From the cell containing the given text, extract its center point as [x, y] coordinate. 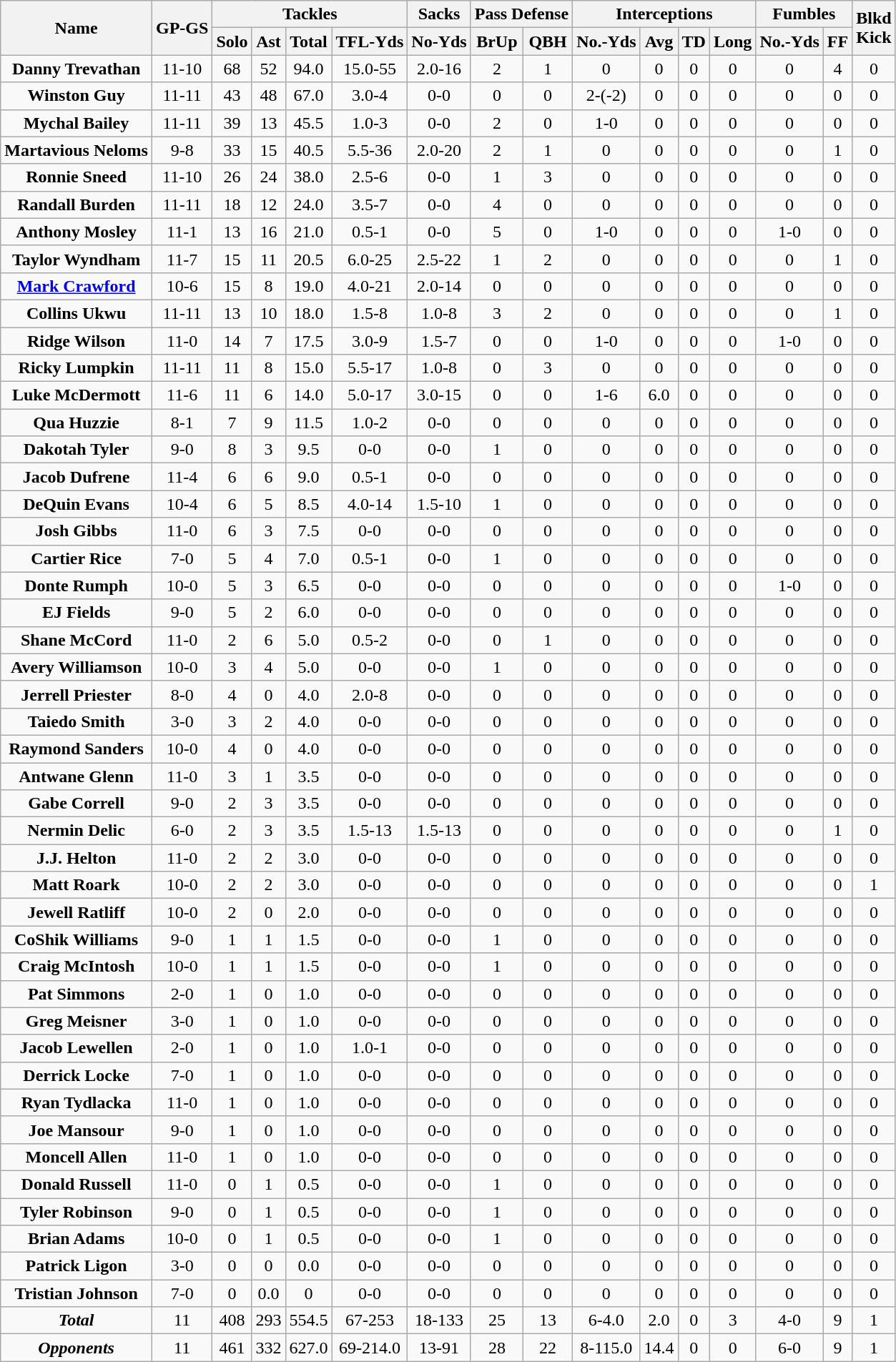
3.5-7 [370, 204]
Derrick Locke [77, 1075]
EJ Fields [77, 613]
CoShik Williams [77, 939]
Fumbles [804, 14]
67.0 [309, 96]
2-(-2) [606, 96]
Joe Mansour [77, 1130]
48 [269, 96]
7.5 [309, 531]
Martavious Neloms [77, 150]
5.5-36 [370, 150]
2.0-20 [439, 150]
21.0 [309, 232]
Gabe Correll [77, 804]
28 [496, 1348]
33 [232, 150]
DeQuin Evans [77, 504]
2.5-22 [439, 259]
8-0 [182, 694]
6.0-25 [370, 259]
26 [232, 177]
2.0-14 [439, 286]
1.5-7 [439, 341]
Winston Guy [77, 96]
Danny Trevathan [77, 69]
Matt Roark [77, 885]
11-4 [182, 477]
TFL-Yds [370, 41]
20.5 [309, 259]
1.0-3 [370, 123]
9.5 [309, 450]
554.5 [309, 1321]
FF [837, 41]
Donte Rumph [77, 586]
Greg Meisner [77, 1021]
4-0 [789, 1321]
Collins Ukwu [77, 313]
5.0-17 [370, 395]
13-91 [439, 1348]
39 [232, 123]
22 [548, 1348]
25 [496, 1321]
9-8 [182, 150]
7.0 [309, 558]
Opponents [77, 1348]
10 [269, 313]
Interceptions [664, 14]
Patrick Ligon [77, 1266]
332 [269, 1348]
Jacob Dufrene [77, 477]
Donald Russell [77, 1184]
Jewell Ratliff [77, 912]
293 [269, 1321]
69-214.0 [370, 1348]
Luke McDermott [77, 395]
GP-GS [182, 28]
Jacob Lewellen [77, 1048]
Craig McIntosh [77, 967]
3.0-15 [439, 395]
Ridge Wilson [77, 341]
94.0 [309, 69]
Jerrell Priester [77, 694]
408 [232, 1321]
11.5 [309, 423]
3.0-4 [370, 96]
1-6 [606, 395]
18 [232, 204]
Taylor Wyndham [77, 259]
52 [269, 69]
1.5-8 [370, 313]
Anthony Mosley [77, 232]
Moncell Allen [77, 1157]
Josh Gibbs [77, 531]
12 [269, 204]
10-6 [182, 286]
0.5-2 [370, 640]
2.5-6 [370, 177]
11-6 [182, 395]
Mychal Bailey [77, 123]
Sacks [439, 14]
3.0-9 [370, 341]
24.0 [309, 204]
18-133 [439, 1321]
10-4 [182, 504]
Long [732, 41]
BrUp [496, 41]
14 [232, 341]
QBH [548, 41]
1.0-1 [370, 1048]
Raymond Sanders [77, 749]
Nermin Delic [77, 831]
67-253 [370, 1321]
4.0-21 [370, 286]
1.5-10 [439, 504]
Shane McCord [77, 640]
Avery Williamson [77, 667]
Ryan Tydlacka [77, 1102]
14.0 [309, 395]
461 [232, 1348]
Solo [232, 41]
15.0 [309, 368]
68 [232, 69]
Taiedo Smith [77, 721]
Pat Simmons [77, 994]
18.0 [309, 313]
8-1 [182, 423]
Ricky Lumpkin [77, 368]
Tyler Robinson [77, 1212]
Mark Crawford [77, 286]
2.0-8 [370, 694]
8.5 [309, 504]
Brian Adams [77, 1239]
2.0-16 [439, 69]
Tristian Johnson [77, 1293]
Dakotah Tyler [77, 450]
5.5-17 [370, 368]
Tackles [310, 14]
43 [232, 96]
TD [694, 41]
Qua Huzzie [77, 423]
Name [77, 28]
BlkdKick [874, 28]
4.0-14 [370, 504]
8-115.0 [606, 1348]
Antwane Glenn [77, 776]
19.0 [309, 286]
17.5 [309, 341]
16 [269, 232]
45.5 [309, 123]
No-Yds [439, 41]
40.5 [309, 150]
Randall Burden [77, 204]
14.4 [659, 1348]
38.0 [309, 177]
Cartier Rice [77, 558]
24 [269, 177]
9.0 [309, 477]
1.0-2 [370, 423]
627.0 [309, 1348]
6-4.0 [606, 1321]
Avg [659, 41]
Ronnie Sneed [77, 177]
11-1 [182, 232]
15.0-55 [370, 69]
J.J. Helton [77, 858]
6.5 [309, 586]
Pass Defense [521, 14]
11-7 [182, 259]
Ast [269, 41]
